Pinpoint the cell where the given text exists, returning its (x, y) midpoint coordinate. 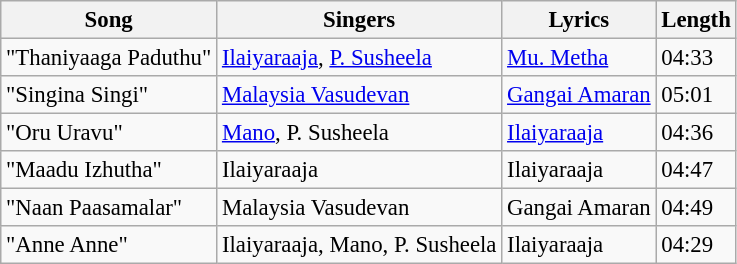
"Maadu Izhutha" (109, 170)
05:01 (696, 95)
"Singina Singi" (109, 95)
04:33 (696, 58)
04:36 (696, 133)
Mano, P. Susheela (360, 133)
"Naan Paasamalar" (109, 208)
"Oru Uravu" (109, 133)
Mu. Metha (579, 58)
"Thaniyaaga Paduthu" (109, 58)
Length (696, 20)
Ilaiyaraaja, P. Susheela (360, 58)
Ilaiyaraaja, Mano, P. Susheela (360, 245)
Lyrics (579, 20)
04:47 (696, 170)
04:49 (696, 208)
Singers (360, 20)
04:29 (696, 245)
"Anne Anne" (109, 245)
Song (109, 20)
